Output the (X, Y) coordinate of the center of the cell containing the given text.  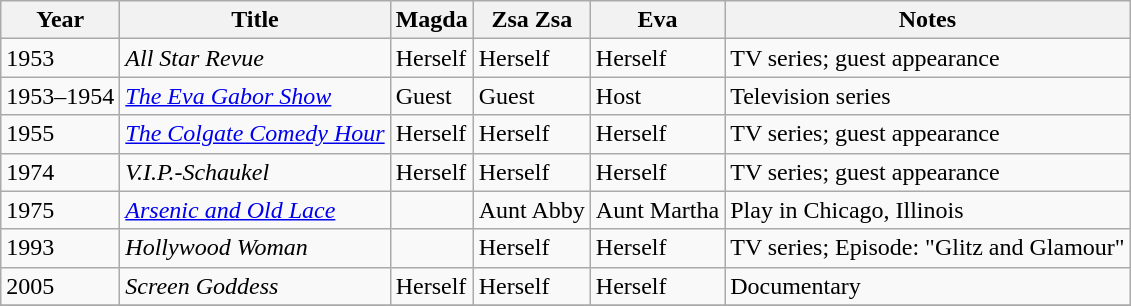
Zsa Zsa (532, 20)
Title (255, 20)
Arsenic and Old Lace (255, 210)
2005 (60, 286)
V.I.P.-Schaukel (255, 172)
Notes (928, 20)
1953–1954 (60, 96)
Host (657, 96)
Aunt Abby (532, 210)
1955 (60, 134)
The Eva Gabor Show (255, 96)
Television series (928, 96)
Documentary (928, 286)
Aunt Martha (657, 210)
Year (60, 20)
Play in Chicago, Illinois (928, 210)
The Colgate Comedy Hour (255, 134)
1953 (60, 58)
Magda (432, 20)
1975 (60, 210)
1993 (60, 248)
Hollywood Woman (255, 248)
TV series; Episode: "Glitz and Glamour" (928, 248)
1974 (60, 172)
All Star Revue (255, 58)
Screen Goddess (255, 286)
Eva (657, 20)
